Find where the given text appears and provide that cell's center as [x, y] coordinate. 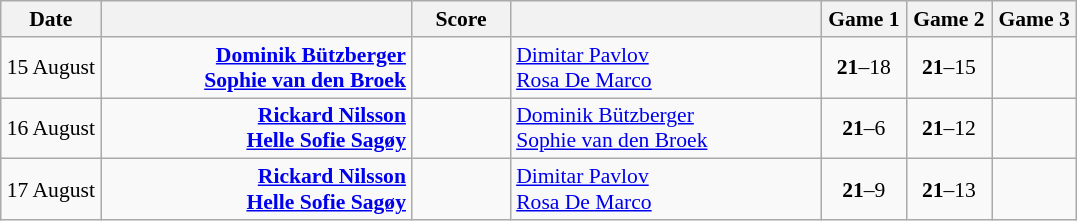
21–12 [948, 128]
21–13 [948, 190]
21–9 [864, 190]
Game 2 [948, 19]
21–6 [864, 128]
21–15 [948, 68]
Game 3 [1034, 19]
15 August [51, 68]
Game 1 [864, 19]
Date [51, 19]
21–18 [864, 68]
Score [461, 19]
17 August [51, 190]
16 August [51, 128]
